Search for the cell housing the specified text and yield its [X, Y] center coordinate. 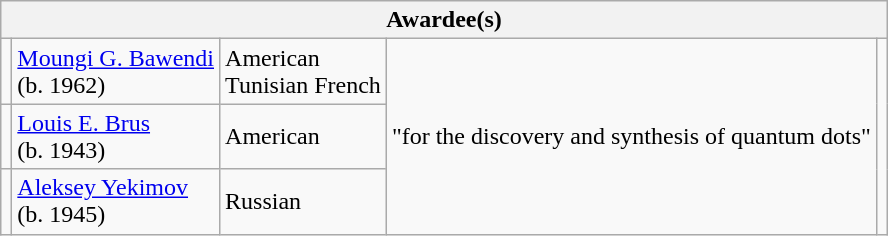
"for the discovery and synthesis of quantum dots" [631, 136]
Russian [304, 202]
Louis E. Brus(b. 1943) [116, 136]
Aleksey Yekimov(b. 1945) [116, 202]
American [304, 136]
American Tunisian French [304, 72]
Awardee(s) [444, 20]
Moungi G. Bawendi(b. 1962) [116, 72]
